Search for the cell housing the specified text and yield its [X, Y] center coordinate. 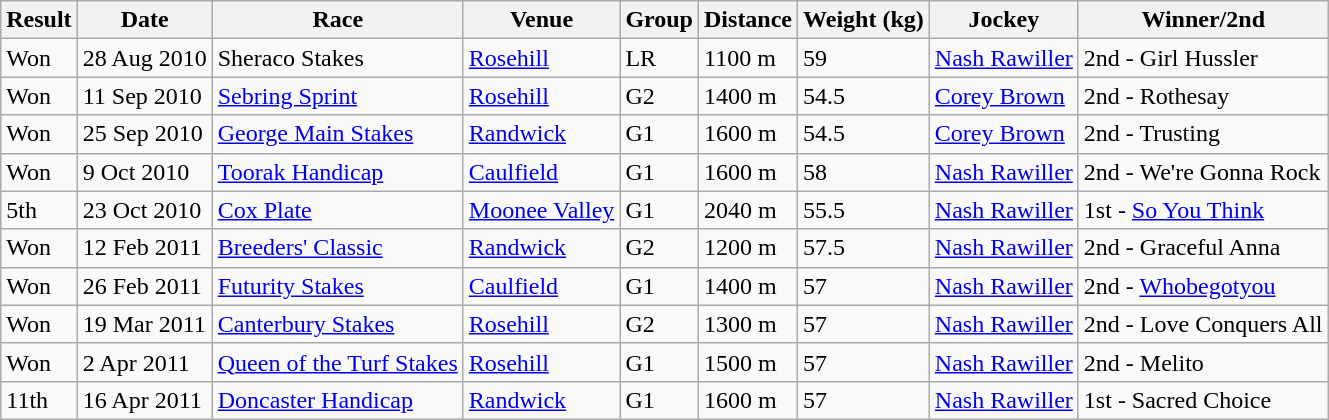
28 Aug 2010 [144, 58]
1st - So You Think [1203, 210]
16 Apr 2011 [144, 400]
58 [864, 172]
Sebring Sprint [338, 96]
59 [864, 58]
2nd - Graceful Anna [1203, 248]
11 Sep 2010 [144, 96]
Sheraco Stakes [338, 58]
2nd - Love Conquers All [1203, 324]
57.5 [864, 248]
Weight (kg) [864, 20]
Venue [542, 20]
Group [660, 20]
Distance [748, 20]
Futurity Stakes [338, 286]
1100 m [748, 58]
9 Oct 2010 [144, 172]
2nd - Rothesay [1203, 96]
5th [39, 210]
Cox Plate [338, 210]
2nd - Trusting [1203, 134]
Queen of the Turf Stakes [338, 362]
11th [39, 400]
George Main Stakes [338, 134]
Moonee Valley [542, 210]
Doncaster Handicap [338, 400]
2nd - We're Gonna Rock [1203, 172]
1500 m [748, 362]
2nd - Melito [1203, 362]
26 Feb 2011 [144, 286]
12 Feb 2011 [144, 248]
19 Mar 2011 [144, 324]
Canterbury Stakes [338, 324]
Date [144, 20]
55.5 [864, 210]
2 Apr 2011 [144, 362]
Result [39, 20]
Breeders' Classic [338, 248]
25 Sep 2010 [144, 134]
2040 m [748, 210]
1300 m [748, 324]
1st - Sacred Choice [1203, 400]
23 Oct 2010 [144, 210]
Race [338, 20]
Winner/2nd [1203, 20]
Toorak Handicap [338, 172]
2nd - Girl Hussler [1203, 58]
LR [660, 58]
1200 m [748, 248]
Jockey [1004, 20]
2nd - Whobegotyou [1203, 286]
